Determine the (X, Y) coordinate at the center of the cell enclosing the given text.  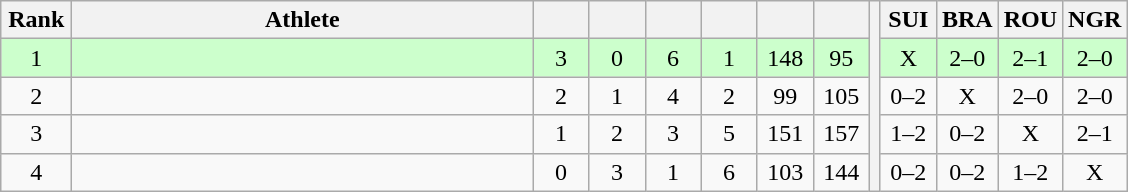
Athlete (302, 20)
5 (729, 134)
99 (785, 96)
151 (785, 134)
BRA (967, 20)
SUI (908, 20)
ROU (1030, 20)
105 (841, 96)
148 (785, 58)
157 (841, 134)
144 (841, 172)
103 (785, 172)
95 (841, 58)
NGR (1095, 20)
Rank (36, 20)
